Return the [X, Y] coordinate for the center point of the cell that contains the specified text.  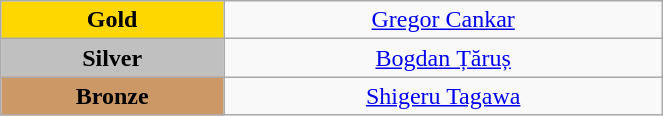
Bogdan Țăruș [444, 58]
Shigeru Tagawa [444, 96]
Gold [112, 20]
Bronze [112, 96]
Gregor Cankar [444, 20]
Silver [112, 58]
